Determine the [X, Y] coordinate at the center of the cell enclosing the given text.  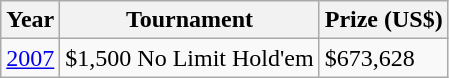
Year [30, 20]
$1,500 No Limit Hold'em [190, 58]
Prize (US$) [384, 20]
Tournament [190, 20]
2007 [30, 58]
$673,628 [384, 58]
